Identify which cell holds the provided text, then report its [X, Y] central coordinate. 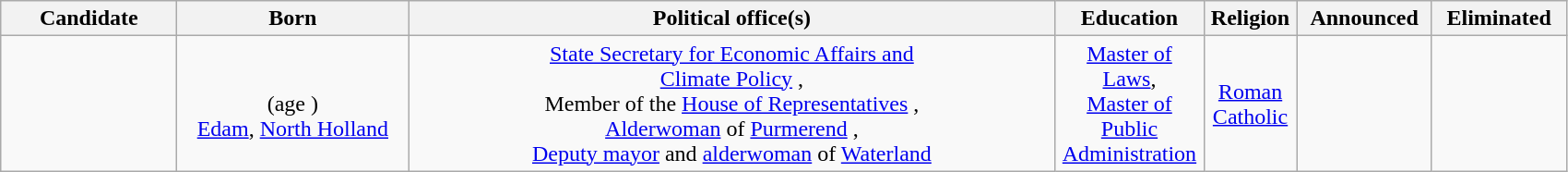
Announced [1364, 18]
Political office(s) [732, 18]
Master of Laws,Master of Public Administration [1129, 104]
Born [293, 18]
Education [1129, 18]
Religion [1251, 18]
Eliminated [1499, 18]
Roman Catholic [1251, 104]
Candidate [89, 18]
(age )Edam, North Holland [293, 104]
